Output the (X, Y) coordinate of the center of the cell containing the given text.  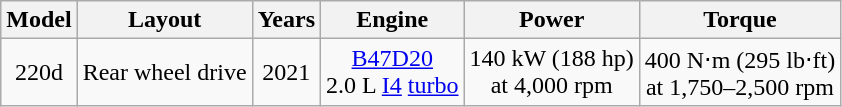
2021 (286, 72)
140 kW (188 hp)at 4,000 rpm (552, 72)
Rear wheel drive (164, 72)
Torque (740, 20)
B47D202.0 L I4 turbo (393, 72)
Years (286, 20)
400 N⋅m (295 lb⋅ft)at 1,750–2,500 rpm (740, 72)
Model (39, 20)
Power (552, 20)
Layout (164, 20)
220d (39, 72)
Engine (393, 20)
